Search for the cell housing the specified text and yield its [x, y] center coordinate. 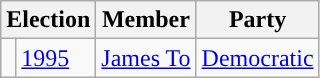
1995 [56, 58]
Member [146, 20]
Democratic [258, 58]
Election [48, 20]
Party [258, 20]
James To [146, 58]
